Capture the cell that displays the provided text and extract its [X, Y] central coordinate. 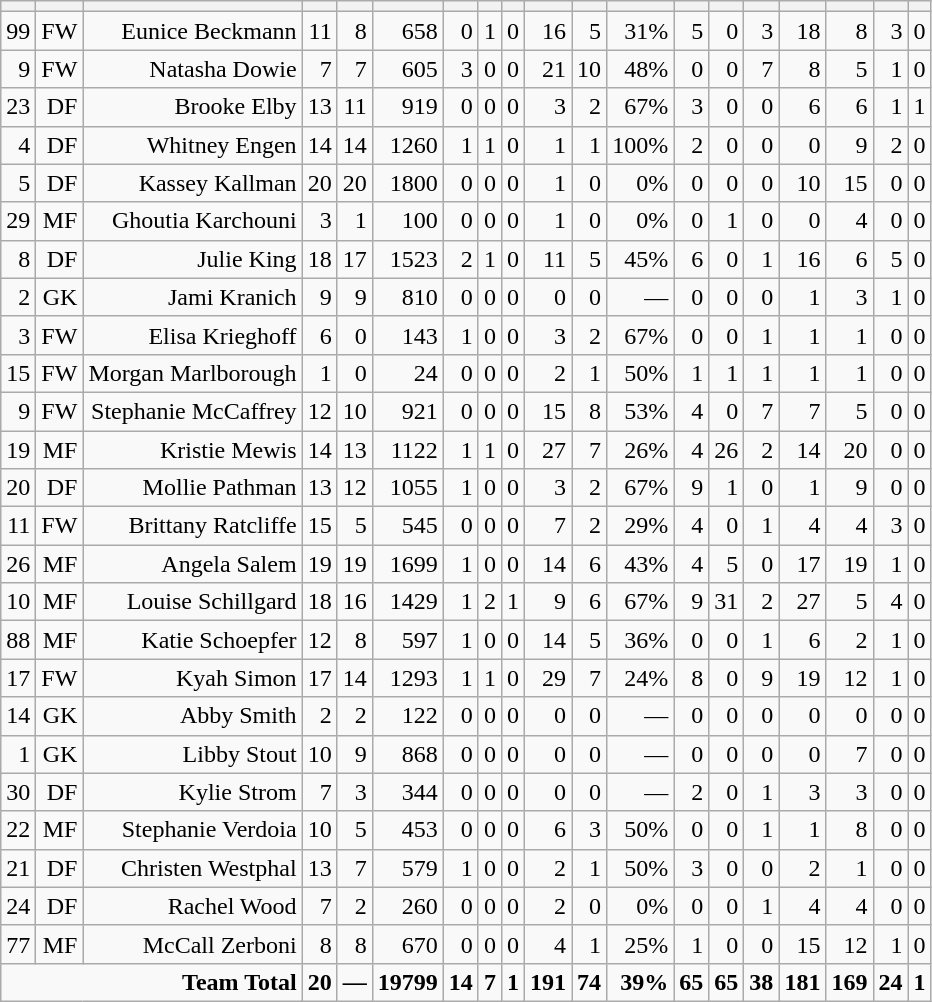
1055 [408, 488]
Abby Smith [192, 716]
579 [408, 868]
Libby Stout [192, 754]
Stephanie Verdoia [192, 830]
100% [640, 145]
36% [640, 640]
453 [408, 830]
1429 [408, 602]
100 [408, 221]
30 [18, 792]
99 [18, 31]
39% [640, 982]
810 [408, 297]
Eunice Beckmann [192, 31]
670 [408, 944]
Kyah Simon [192, 678]
181 [802, 982]
74 [590, 982]
31% [640, 31]
260 [408, 906]
48% [640, 69]
605 [408, 69]
169 [850, 982]
Julie King [192, 259]
Brittany Ratcliffe [192, 526]
53% [640, 411]
29% [640, 526]
24% [640, 678]
1260 [408, 145]
25% [640, 944]
658 [408, 31]
1699 [408, 564]
38 [762, 982]
344 [408, 792]
Louise Schillgard [192, 602]
88 [18, 640]
Rachel Wood [192, 906]
Ghoutia Karchouni [192, 221]
Angela Salem [192, 564]
1293 [408, 678]
Whitney Engen [192, 145]
31 [726, 602]
1800 [408, 183]
Natasha Dowie [192, 69]
Morgan Marlborough [192, 373]
545 [408, 526]
1122 [408, 449]
McCall Zerboni [192, 944]
143 [408, 335]
Stephanie McCaffrey [192, 411]
Elisa Krieghoff [192, 335]
Team Total [152, 982]
Brooke Elby [192, 107]
26% [640, 449]
19799 [408, 982]
868 [408, 754]
Kassey Kallman [192, 183]
Christen Westphal [192, 868]
1523 [408, 259]
43% [640, 564]
77 [18, 944]
23 [18, 107]
Kylie Strom [192, 792]
Katie Schoepfer [192, 640]
122 [408, 716]
45% [640, 259]
919 [408, 107]
Jami Kranich [192, 297]
597 [408, 640]
921 [408, 411]
Kristie Mewis [192, 449]
Mollie Pathman [192, 488]
22 [18, 830]
191 [548, 982]
